Identify which cell holds the provided text, then report its (x, y) central coordinate. 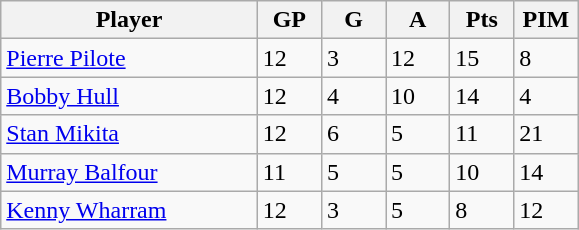
G (353, 20)
GP (289, 20)
Pierre Pilote (130, 58)
Pts (482, 20)
15 (482, 58)
Player (130, 20)
6 (353, 134)
21 (546, 134)
Murray Balfour (130, 172)
Kenny Wharram (130, 210)
Stan Mikita (130, 134)
PIM (546, 20)
Bobby Hull (130, 96)
A (418, 20)
